Detect which cell encompasses the target text, then output its [x, y] center coordinate. 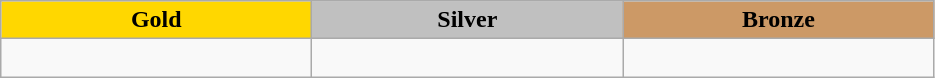
Bronze [778, 20]
Gold [156, 20]
Silver [468, 20]
